Detect which cell encompasses the target text, then output its [X, Y] center coordinate. 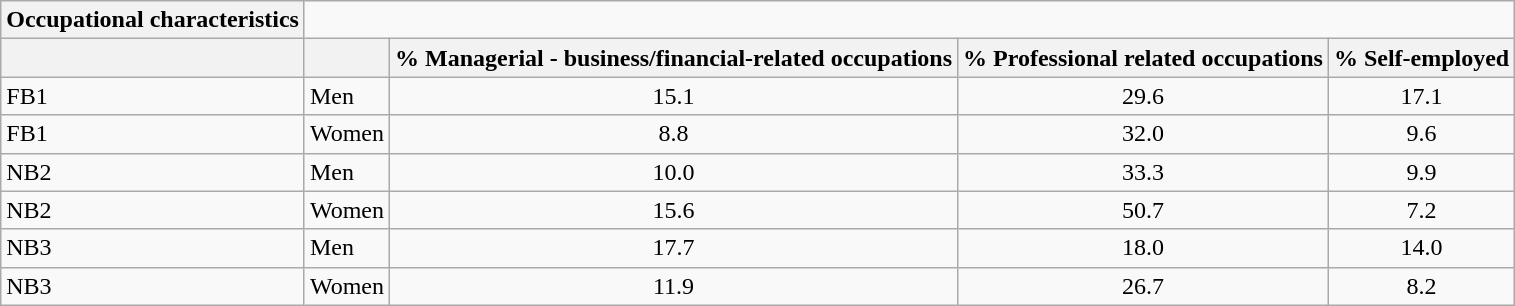
15.1 [674, 96]
Occupational characteristics [153, 20]
29.6 [1144, 96]
50.7 [1144, 210]
9.6 [1421, 134]
% Professional related occupations [1144, 58]
15.6 [674, 210]
17.7 [674, 248]
10.0 [674, 172]
14.0 [1421, 248]
% Self-employed [1421, 58]
18.0 [1144, 248]
33.3 [1144, 172]
17.1 [1421, 96]
26.7 [1144, 286]
8.8 [674, 134]
7.2 [1421, 210]
32.0 [1144, 134]
% Managerial - business/financial-related occupations [674, 58]
11.9 [674, 286]
8.2 [1421, 286]
9.9 [1421, 172]
